Return (X, Y) of the center of cell containing provided text 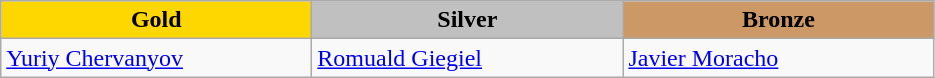
Javier Moracho (778, 58)
Romuald Giegiel (468, 58)
Bronze (778, 20)
Silver (468, 20)
Yuriy Chervanyov (156, 58)
Gold (156, 20)
